Locate the cell with the specified text and output its (X, Y) center coordinate. 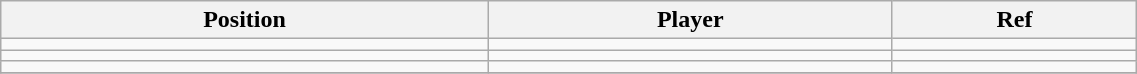
Player (690, 20)
Position (244, 20)
Ref (1014, 20)
